Return (X, Y) of the center of cell containing provided text 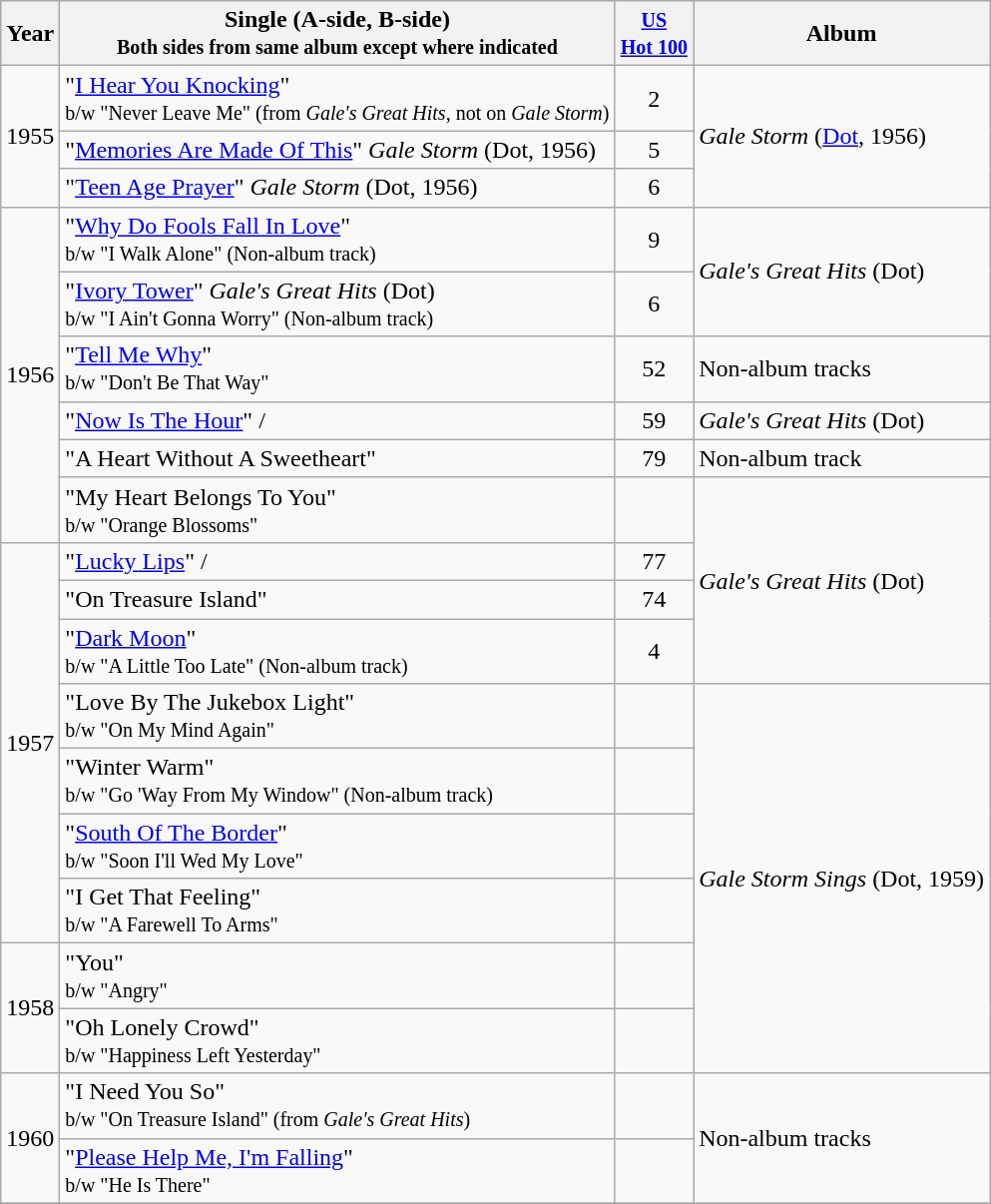
5 (655, 150)
"Ivory Tower" Gale's Great Hits (Dot)b/w "I Ain't Gonna Worry" (Non-album track) (337, 303)
9 (655, 240)
Album (842, 34)
"On Treasure Island" (337, 599)
Gale Storm (Dot, 1956) (842, 136)
Year (30, 34)
"Memories Are Made Of This" Gale Storm (Dot, 1956) (337, 150)
"I Hear You Knocking"b/w "Never Leave Me" (from Gale's Great Hits, not on Gale Storm) (337, 98)
4 (655, 651)
"South Of The Border"b/w "Soon I'll Wed My Love" (337, 847)
1956 (30, 374)
USHot 100 (655, 34)
"Oh Lonely Crowd"b/w "Happiness Left Yesterday" (337, 1040)
"Tell Me Why"b/w "Don't Be That Way" (337, 369)
"Love By The Jukebox Light"b/w "On My Mind Again" (337, 717)
"A Heart Without A Sweetheart" (337, 458)
"Lucky Lips" / (337, 561)
74 (655, 599)
"I Need You So"b/w "On Treasure Island" (from Gale's Great Hits) (337, 1106)
1957 (30, 743)
Single (A-side, B-side)Both sides from same album except where indicated (337, 34)
Non-album track (842, 458)
59 (655, 420)
Gale Storm Sings (Dot, 1959) (842, 879)
2 (655, 98)
77 (655, 561)
52 (655, 369)
"Please Help Me, I'm Falling"b/w "He Is There" (337, 1170)
"Why Do Fools Fall In Love"b/w "I Walk Alone" (Non-album track) (337, 240)
"You"b/w "Angry" (337, 976)
"Teen Age Prayer" Gale Storm (Dot, 1956) (337, 188)
"Winter Warm"b/w "Go 'Way From My Window" (Non-album track) (337, 781)
"I Get That Feeling"b/w "A Farewell To Arms" (337, 910)
1960 (30, 1138)
1958 (30, 1008)
"Now Is The Hour" / (337, 420)
79 (655, 458)
"My Heart Belongs To You"b/w "Orange Blossoms" (337, 509)
"Dark Moon"b/w "A Little Too Late" (Non-album track) (337, 651)
1955 (30, 136)
